Scan for the cell matching the given text and deliver its (x, y) coordinate at center. 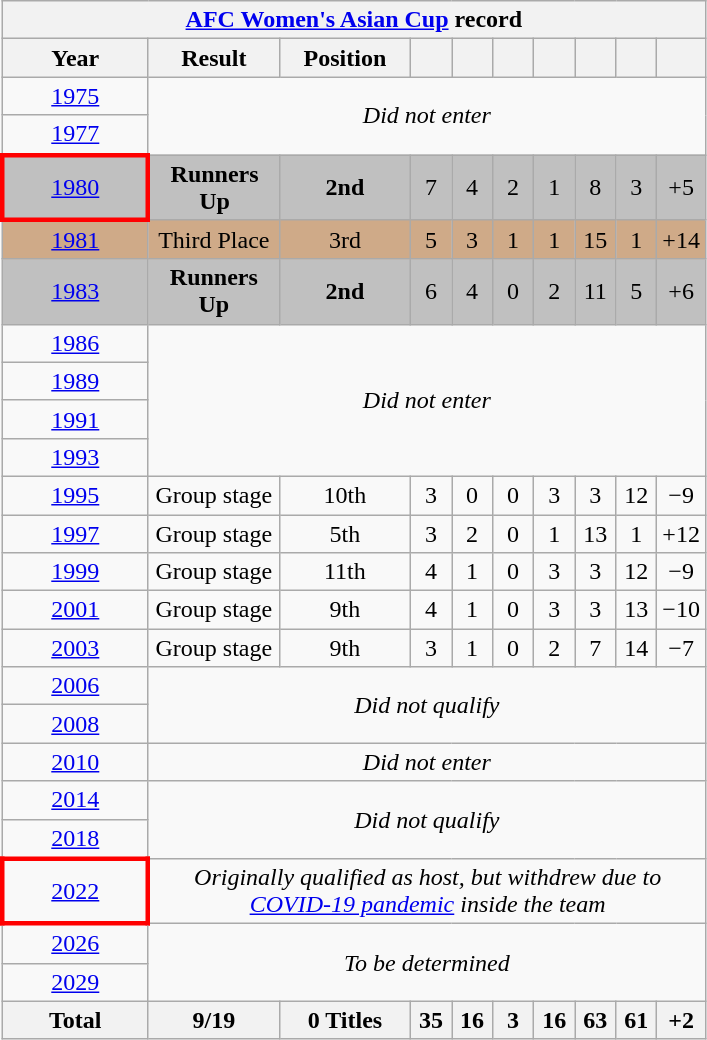
3rd (344, 240)
61 (636, 1020)
2008 (75, 724)
35 (430, 1020)
2001 (75, 610)
+14 (682, 240)
Position (344, 58)
1991 (75, 419)
1983 (75, 292)
5th (344, 533)
6 (430, 292)
+6 (682, 292)
2029 (75, 982)
1981 (75, 240)
1995 (75, 495)
2018 (75, 839)
+12 (682, 533)
2006 (75, 686)
11th (344, 572)
11 (596, 292)
10th (344, 495)
2014 (75, 800)
−10 (682, 610)
Year (75, 58)
63 (596, 1020)
0 Titles (344, 1020)
15 (596, 240)
1997 (75, 533)
Result (214, 58)
Total (75, 1020)
Third Place (214, 240)
AFC Women's Asian Cup record (354, 20)
1975 (75, 96)
1980 (75, 186)
−7 (682, 648)
8 (596, 186)
1977 (75, 135)
1986 (75, 343)
2026 (75, 944)
1989 (75, 381)
+2 (682, 1020)
14 (636, 648)
To be determined (426, 963)
2003 (75, 648)
2010 (75, 762)
1999 (75, 572)
9/19 (214, 1020)
+5 (682, 186)
Originally qualified as host, but withdrew due to COVID-19 pandemic inside the team (426, 892)
2022 (75, 892)
1993 (75, 457)
